Detect which cell encompasses the target text, then output its (X, Y) center coordinate. 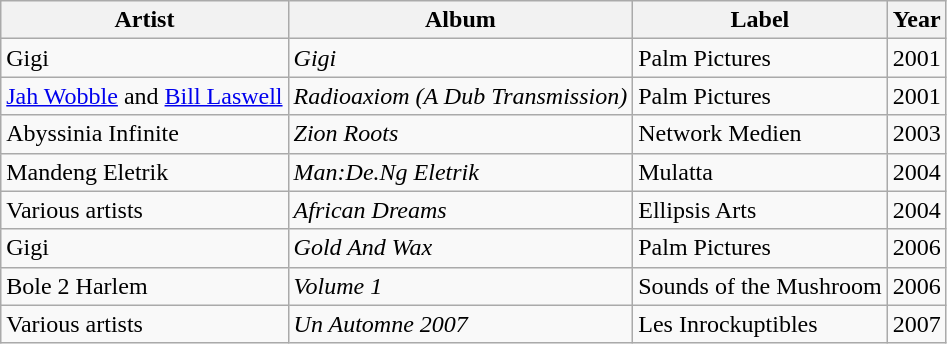
Volume 1 (460, 286)
African Dreams (460, 210)
Un Automne 2007 (460, 324)
Year (916, 20)
Sounds of the Mushroom (760, 286)
2003 (916, 134)
Gold And Wax (460, 248)
Ellipsis Arts (760, 210)
Radioaxiom (A Dub Transmission) (460, 96)
Network Medien (760, 134)
Mandeng Eletrik (144, 172)
Artist (144, 20)
Man:De.Ng Eletrik (460, 172)
Les Inrockuptibles (760, 324)
Abyssinia Infinite (144, 134)
2007 (916, 324)
Label (760, 20)
Jah Wobble and Bill Laswell (144, 96)
Album (460, 20)
Bole 2 Harlem (144, 286)
Mulatta (760, 172)
Zion Roots (460, 134)
